Scan for the cell matching the given text and deliver its [X, Y] coordinate at center. 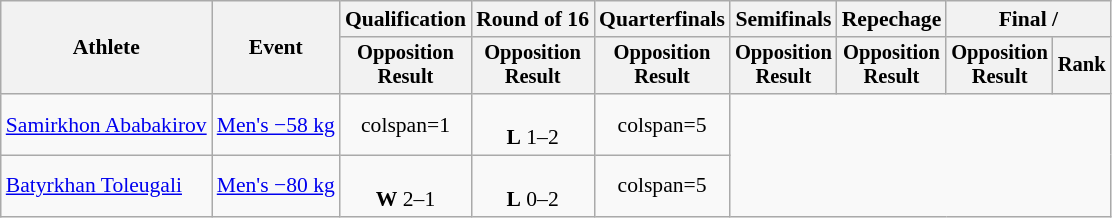
Men's −58 kg [276, 124]
Batyrkhan Toleugali [106, 186]
Quarterfinals [662, 19]
Qualification [406, 19]
Athlete [106, 48]
Rank [1082, 66]
Final / [1028, 19]
W 2–1 [406, 186]
Repechage [892, 19]
Semifinals [784, 19]
Samirkhon Ababakirov [106, 124]
Men's −80 kg [276, 186]
Event [276, 48]
colspan=1 [406, 124]
L 0–2 [532, 186]
L 1–2 [532, 124]
Round of 16 [532, 19]
